Locate the cell with the specified text and output its (x, y) center coordinate. 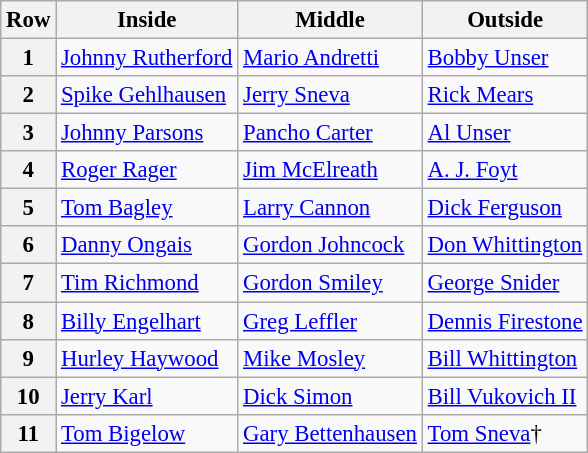
Bill Whittington (505, 358)
Rick Mears (505, 95)
Johnny Parsons (147, 133)
A. J. Foyt (505, 170)
3 (28, 133)
Inside (147, 20)
Outside (505, 20)
Tom Bigelow (147, 433)
Billy Engelhart (147, 321)
Larry Cannon (330, 208)
Don Whittington (505, 245)
Jerry Karl (147, 396)
Mike Mosley (330, 358)
8 (28, 321)
Tom Sneva† (505, 433)
6 (28, 245)
Pancho Carter (330, 133)
Bobby Unser (505, 58)
Hurley Haywood (147, 358)
Jerry Sneva (330, 95)
1 (28, 58)
Gary Bettenhausen (330, 433)
Gordon Johncock (330, 245)
Jim McElreath (330, 170)
Mario Andretti (330, 58)
Tom Bagley (147, 208)
7 (28, 283)
4 (28, 170)
Dick Simon (330, 396)
5 (28, 208)
Dennis Firestone (505, 321)
Roger Rager (147, 170)
Row (28, 20)
11 (28, 433)
2 (28, 95)
Gordon Smiley (330, 283)
Bill Vukovich II (505, 396)
Johnny Rutherford (147, 58)
9 (28, 358)
Greg Leffler (330, 321)
Al Unser (505, 133)
George Snider (505, 283)
Dick Ferguson (505, 208)
10 (28, 396)
Spike Gehlhausen (147, 95)
Danny Ongais (147, 245)
Middle (330, 20)
Tim Richmond (147, 283)
